Determine the [X, Y] coordinate at the center of the cell enclosing the given text.  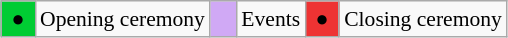
Closing ceremony [423, 19]
Events [270, 19]
Opening ceremony [122, 19]
